Locate the cell with the specified text and output its [x, y] center coordinate. 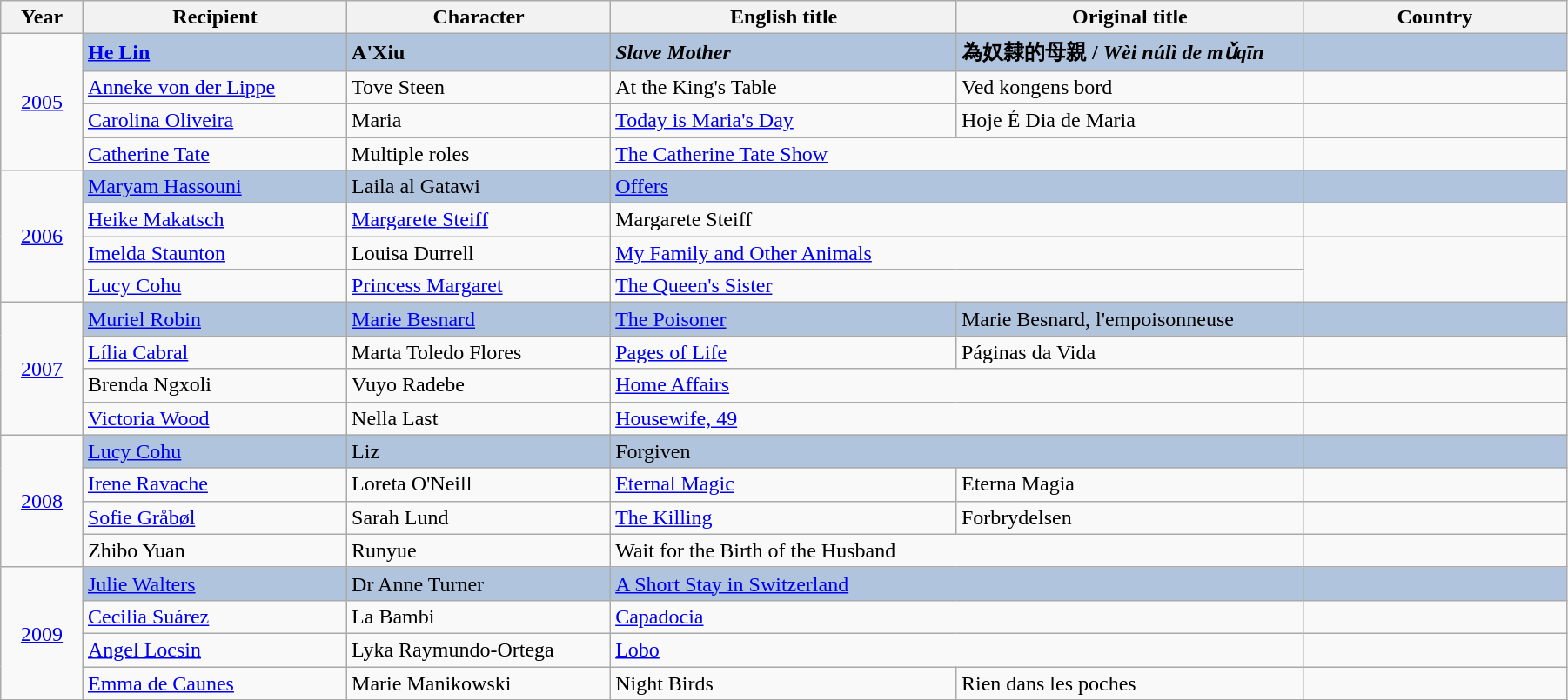
Character [479, 17]
Housewife, 49 [957, 418]
2008 [42, 501]
為奴隸的母親 / Wèi núlì de mǔqīn [1129, 52]
Night Birds [784, 683]
At the King's Table [784, 87]
The Killing [784, 517]
2007 [42, 369]
Muriel Robin [214, 319]
Carolina Oliveira [214, 120]
Nella Last [479, 418]
Year [42, 17]
Recipient [214, 17]
Marie Besnard, l'empoisonneuse [1129, 319]
Marie Manikowski [479, 683]
The Queen's Sister [957, 286]
The Poisoner [784, 319]
Lília Cabral [214, 352]
Sofie Gråbøl [214, 517]
Cecilia Suárez [214, 617]
Maria [479, 120]
Ved kongens bord [1129, 87]
Forgiven [957, 451]
Catherine Tate [214, 154]
Louisa Durrell [479, 253]
2005 [42, 103]
Angel Locsin [214, 650]
Heike Makatsch [214, 220]
La Bambi [479, 617]
Pages of Life [784, 352]
Rien dans les poches [1129, 683]
Runyue [479, 550]
Today is Maria's Day [784, 120]
Zhibo Yuan [214, 550]
Maryam Hassouni [214, 187]
Slave Mother [784, 52]
A Short Stay in Switzerland [957, 583]
Marta Toledo Flores [479, 352]
Páginas da Vida [1129, 352]
Original title [1129, 17]
Laila al Gatawi [479, 187]
Tove Steen [479, 87]
He Lin [214, 52]
2009 [42, 633]
Multiple roles [479, 154]
A'Xiu [479, 52]
Sarah Lund [479, 517]
Victoria Wood [214, 418]
My Family and Other Animals [957, 253]
Anneke von der Lippe [214, 87]
Princess Margaret [479, 286]
Brenda Ngxoli [214, 385]
Imelda Staunton [214, 253]
Vuyo Radebe [479, 385]
Dr Anne Turner [479, 583]
English title [784, 17]
Lyka Raymundo-Ortega [479, 650]
Country [1434, 17]
Offers [957, 187]
Forbrydelsen [1129, 517]
Eternal Magic [784, 484]
Irene Ravache [214, 484]
The Catherine Tate Show [957, 154]
Liz [479, 451]
Julie Walters [214, 583]
2006 [42, 237]
Eterna Magia [1129, 484]
Marie Besnard [479, 319]
Wait for the Birth of the Husband [957, 550]
Loreta O'Neill [479, 484]
Capadocia [957, 617]
Hoje É Dia de Maria [1129, 120]
Emma de Caunes [214, 683]
Lobo [957, 650]
Home Affairs [957, 385]
